Find where the given text appears and provide that cell's center as (x, y) coordinate. 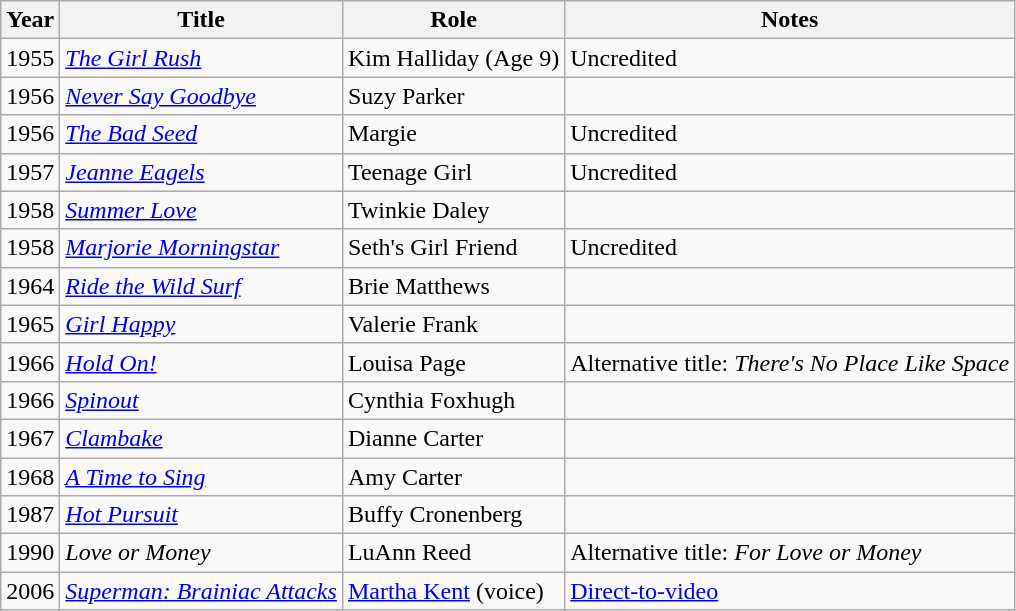
Spinout (202, 400)
Kim Halliday (Age 9) (453, 58)
Marjorie Morningstar (202, 248)
Seth's Girl Friend (453, 248)
Margie (453, 134)
Dianne Carter (453, 438)
1955 (30, 58)
Twinkie Daley (453, 210)
Teenage Girl (453, 172)
Alternative title: For Love or Money (790, 553)
Direct-to-video (790, 591)
LuAnn Reed (453, 553)
1968 (30, 477)
Summer Love (202, 210)
Jeanne Eagels (202, 172)
Cynthia Foxhugh (453, 400)
Amy Carter (453, 477)
Hot Pursuit (202, 515)
1965 (30, 324)
Year (30, 20)
Hold On! (202, 362)
Clambake (202, 438)
Alternative title: There's No Place Like Space (790, 362)
Title (202, 20)
Role (453, 20)
1957 (30, 172)
1967 (30, 438)
Notes (790, 20)
Martha Kent (voice) (453, 591)
Superman: Brainiac Attacks (202, 591)
Suzy Parker (453, 96)
A Time to Sing (202, 477)
Girl Happy (202, 324)
The Girl Rush (202, 58)
Louisa Page (453, 362)
Never Say Goodbye (202, 96)
Buffy Cronenberg (453, 515)
2006 (30, 591)
Ride the Wild Surf (202, 286)
Love or Money (202, 553)
Brie Matthews (453, 286)
Valerie Frank (453, 324)
1990 (30, 553)
The Bad Seed (202, 134)
1964 (30, 286)
1987 (30, 515)
